Return [X, Y] of the center of cell containing provided text 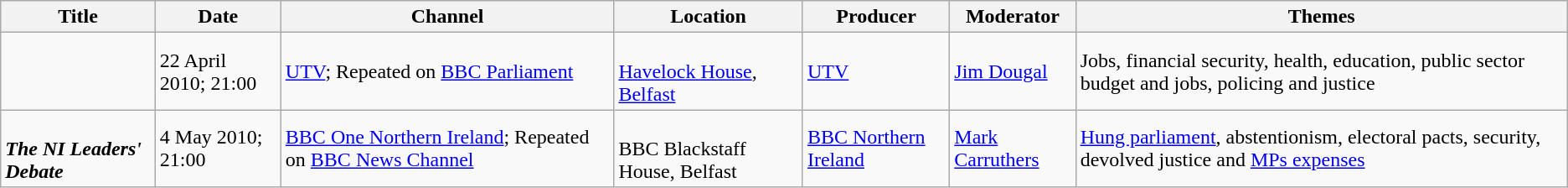
BBC One Northern Ireland; Repeated on BBC News Channel [447, 149]
BBC Northern Ireland [876, 149]
The NI Leaders' Debate [79, 149]
Channel [447, 17]
Themes [1322, 17]
Producer [876, 17]
Mark Carruthers [1013, 149]
Location [709, 17]
BBC Blackstaff House, Belfast [709, 149]
4 May 2010; 21:00 [218, 149]
UTV [876, 71]
22 April 2010; 21:00 [218, 71]
Title [79, 17]
Hung parliament, abstentionism, electoral pacts, security, devolved justice and MPs expenses [1322, 149]
Date [218, 17]
Moderator [1013, 17]
Jobs, financial security, health, education, public sector budget and jobs, policing and justice [1322, 71]
Jim Dougal [1013, 71]
Havelock House, Belfast [709, 71]
UTV; Repeated on BBC Parliament [447, 71]
